Output the [X, Y] coordinate of the center of the cell containing the given text.  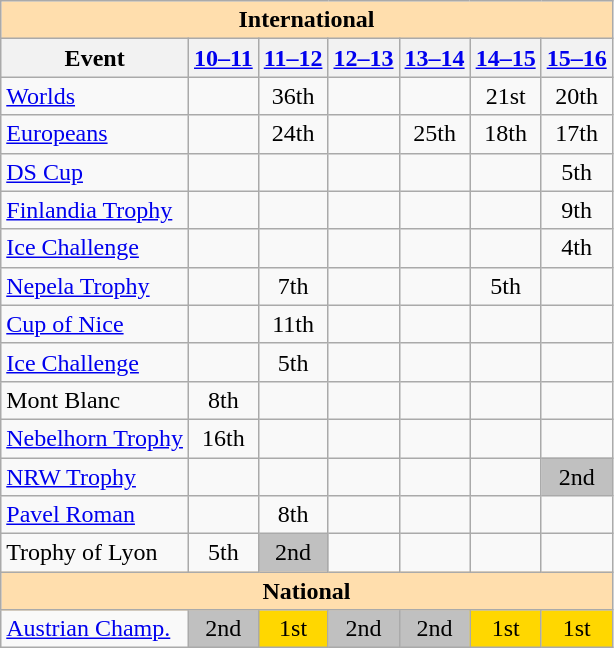
18th [506, 134]
Trophy of Lyon [95, 553]
16th [223, 438]
10–11 [223, 58]
Finlandia Trophy [95, 210]
Nebelhorn Trophy [95, 438]
14–15 [506, 58]
Europeans [95, 134]
Nepela Trophy [95, 286]
DS Cup [95, 172]
Cup of Nice [95, 324]
17th [576, 134]
20th [576, 96]
12–13 [364, 58]
7th [293, 286]
21st [506, 96]
Pavel Roman [95, 515]
4th [576, 248]
Austrian Champ. [95, 629]
NRW Trophy [95, 477]
National [306, 591]
Event [95, 58]
Worlds [95, 96]
9th [576, 210]
36th [293, 96]
25th [434, 134]
15–16 [576, 58]
Mont Blanc [95, 400]
11th [293, 324]
24th [293, 134]
11–12 [293, 58]
13–14 [434, 58]
International [306, 20]
